Extract the (x, y) coordinate from the center of the cell holding the provided text.  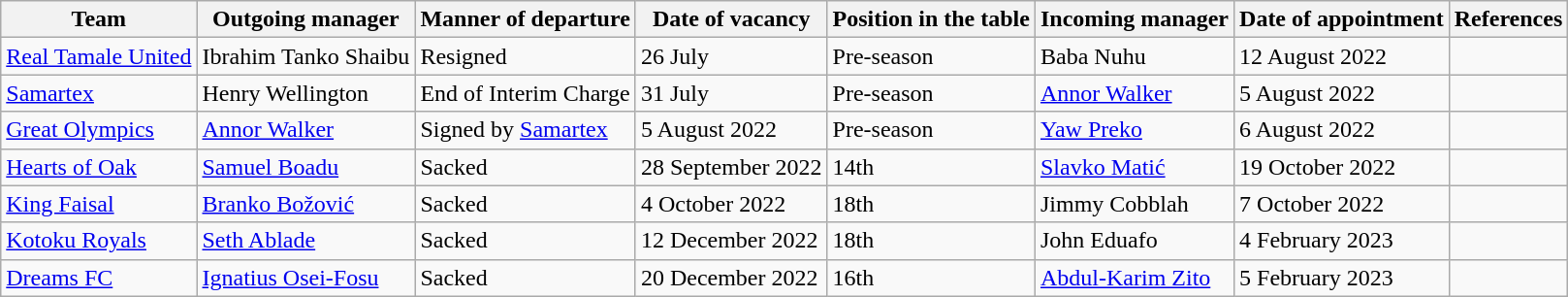
End of Interim Charge (526, 93)
6 August 2022 (1342, 130)
Branko Božović (306, 204)
Date of appointment (1342, 19)
Ignatius Osei-Fosu (306, 278)
31 July (731, 93)
King Faisal (99, 204)
Seth Ablade (306, 241)
Real Tamale United (99, 56)
Ibrahim Tanko Shaibu (306, 56)
Incoming manager (1135, 19)
John Eduafo (1135, 241)
Position in the table (931, 19)
12 August 2022 (1342, 56)
12 December 2022 (731, 241)
Resigned (526, 56)
Date of vacancy (731, 19)
19 October 2022 (1342, 167)
20 December 2022 (731, 278)
26 July (731, 56)
14th (931, 167)
Manner of departure (526, 19)
Dreams FC (99, 278)
Kotoku Royals (99, 241)
Signed by Samartex (526, 130)
16th (931, 278)
4 October 2022 (731, 204)
Hearts of Oak (99, 167)
5 February 2023 (1342, 278)
Baba Nuhu (1135, 56)
Outgoing manager (306, 19)
Great Olympics (99, 130)
Slavko Matić (1135, 167)
Samartex (99, 93)
Abdul-Karim Zito (1135, 278)
Jimmy Cobblah (1135, 204)
4 February 2023 (1342, 241)
Henry Wellington (306, 93)
7 October 2022 (1342, 204)
Samuel Boadu (306, 167)
28 September 2022 (731, 167)
Yaw Preko (1135, 130)
References (1509, 19)
Team (99, 19)
